Locate the cell with the specified text and output its [X, Y] center coordinate. 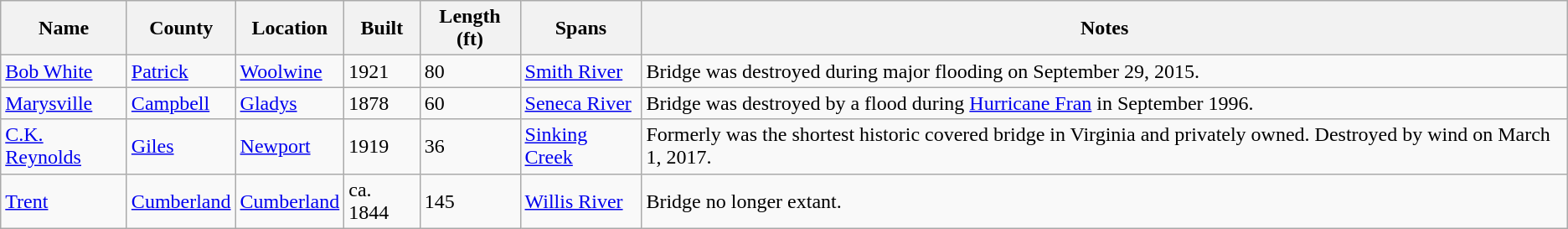
Newport [290, 146]
C.K. Reynolds [64, 146]
Marysville [64, 103]
Sinking Creek [581, 146]
Length (ft) [470, 29]
Campbell [181, 103]
Bridge was destroyed during major flooding on September 29, 2015. [1104, 71]
Smith River [581, 71]
Bridge was destroyed by a flood during Hurricane Fran in September 1996. [1104, 103]
Built [382, 29]
36 [470, 146]
Patrick [181, 71]
60 [470, 103]
1921 [382, 71]
Woolwine [290, 71]
Formerly was the shortest historic covered bridge in Virginia and privately owned. Destroyed by wind on March 1, 2017. [1104, 146]
Willis River [581, 201]
Trent [64, 201]
ca. 1844 [382, 201]
Gladys [290, 103]
Spans [581, 29]
145 [470, 201]
Bob White [64, 71]
1919 [382, 146]
1878 [382, 103]
80 [470, 71]
Notes [1104, 29]
County [181, 29]
Location [290, 29]
Seneca River [581, 103]
Giles [181, 146]
Name [64, 29]
Bridge no longer extant. [1104, 201]
